Capture the cell that displays the provided text and extract its (X, Y) central coordinate. 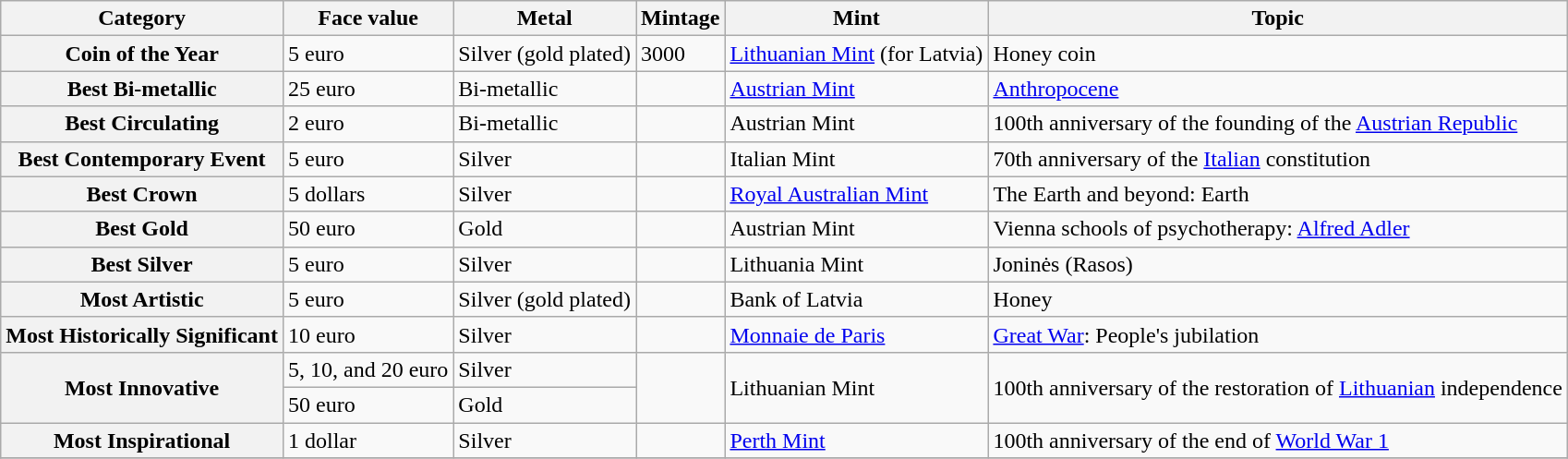
Bank of Latvia (857, 299)
1 dollar (368, 441)
Best Crown (142, 194)
5, 10, and 20 euro (368, 369)
Most Innovative (142, 387)
25 euro (368, 89)
Best Circulating (142, 124)
100th anniversary of the end of World War 1 (1278, 441)
3000 (681, 54)
Coin of the Year (142, 54)
Perth Mint (857, 441)
Best Silver (142, 264)
The Earth and beyond: Earth (1278, 194)
10 euro (368, 334)
Honey (1278, 299)
5 dollars (368, 194)
Best Bi-metallic (142, 89)
Best Contemporary Event (142, 159)
Face value (368, 18)
Lithuanian Mint (for Latvia) (857, 54)
Lithuanian Mint (857, 387)
100th anniversary of the restoration of Lithuanian independence (1278, 387)
Royal Australian Mint (857, 194)
Best Gold (142, 229)
Joninės (Rasos) (1278, 264)
Mint (857, 18)
Lithuania Mint (857, 264)
Most Artistic (142, 299)
70th anniversary of the Italian constitution (1278, 159)
Most Inspirational (142, 441)
Metal (545, 18)
2 euro (368, 124)
Anthropocene (1278, 89)
Honey coin (1278, 54)
Category (142, 18)
Great War: People's jubilation (1278, 334)
Most Historically Significant (142, 334)
Topic (1278, 18)
100th anniversary of the founding of the Austrian Republic (1278, 124)
Monnaie de Paris (857, 334)
Vienna schools of psychotherapy: Alfred Adler (1278, 229)
Mintage (681, 18)
Italian Mint (857, 159)
